Return the (x, y) coordinate for the center point of the cell that contains the specified text.  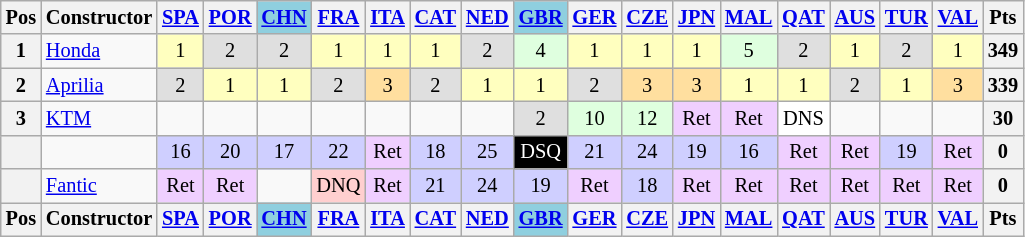
KTM (99, 118)
22 (338, 152)
5 (748, 51)
Honda (99, 51)
10 (595, 118)
25 (488, 152)
4 (541, 51)
17 (284, 152)
349 (1003, 51)
12 (647, 118)
DSQ (541, 152)
DNQ (338, 186)
DNS (803, 118)
20 (230, 152)
339 (1003, 85)
Aprilia (99, 85)
Fantic (99, 186)
30 (1003, 118)
